Extract the [X, Y] coordinate from the center of the cell holding the provided text.  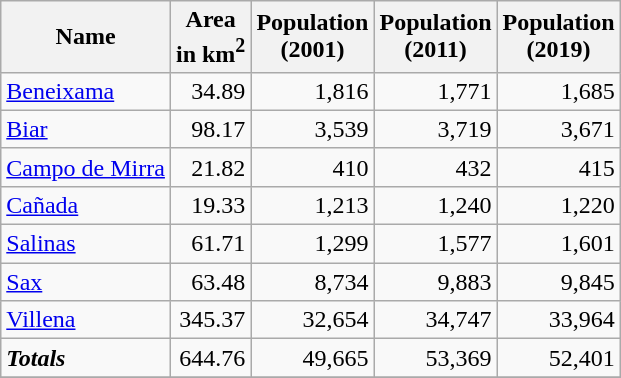
34,747 [436, 320]
61.71 [210, 244]
1,213 [312, 205]
3,719 [436, 129]
1,577 [436, 244]
1,601 [558, 244]
432 [436, 167]
Population(2001) [312, 37]
Beneixama [86, 91]
Name [86, 37]
Salinas [86, 244]
3,671 [558, 129]
1,220 [558, 205]
Biar [86, 129]
19.33 [210, 205]
410 [312, 167]
34.89 [210, 91]
Population(2011) [436, 37]
Totals [86, 358]
32,654 [312, 320]
53,369 [436, 358]
1,240 [436, 205]
Sax [86, 282]
1,299 [312, 244]
3,539 [312, 129]
1,771 [436, 91]
9,845 [558, 282]
644.76 [210, 358]
Areain km2 [210, 37]
52,401 [558, 358]
1,816 [312, 91]
Cañada [86, 205]
Campo de Mirra [86, 167]
63.48 [210, 282]
415 [558, 167]
1,685 [558, 91]
49,665 [312, 358]
21.82 [210, 167]
98.17 [210, 129]
8,734 [312, 282]
9,883 [436, 282]
345.37 [210, 320]
33,964 [558, 320]
Villena [86, 320]
Population(2019) [558, 37]
